Output the [X, Y] coordinate of the center of the cell containing the given text.  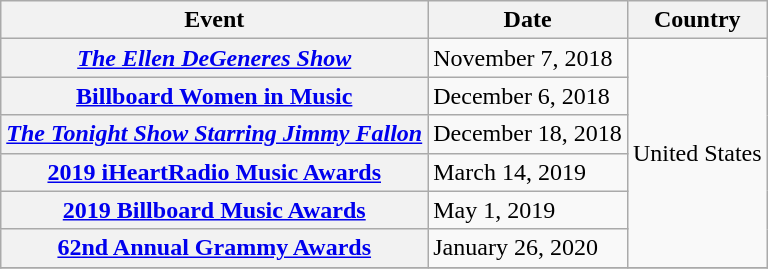
2019 Billboard Music Awards [214, 210]
Billboard Women in Music [214, 96]
United States [697, 153]
December 6, 2018 [528, 96]
Date [528, 20]
Event [214, 20]
Country [697, 20]
November 7, 2018 [528, 58]
2019 iHeartRadio Music Awards [214, 172]
The Ellen DeGeneres Show [214, 58]
March 14, 2019 [528, 172]
May 1, 2019 [528, 210]
62nd Annual Grammy Awards [214, 248]
December 18, 2018 [528, 134]
January 26, 2020 [528, 248]
The Tonight Show Starring Jimmy Fallon [214, 134]
